For the text-containing cell, return its midpoint in (x, y) coordinate format. 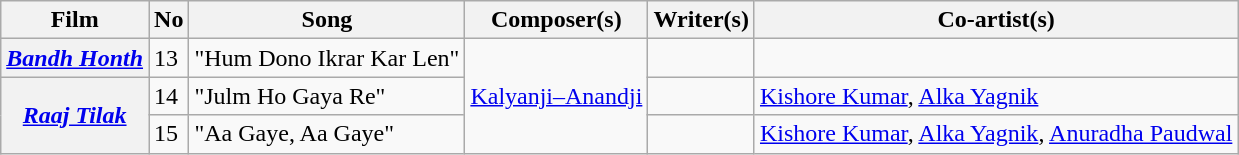
"Aa Gaye, Aa Gaye" (327, 134)
Kishore Kumar, Alka Yagnik (996, 96)
Song (327, 20)
Film (75, 20)
Co-artist(s) (996, 20)
13 (169, 58)
"Hum Dono Ikrar Kar Len" (327, 58)
Composer(s) (556, 20)
Bandh Honth (75, 58)
Kalyanji–Anandji (556, 96)
Writer(s) (702, 20)
Kishore Kumar, Alka Yagnik, Anuradha Paudwal (996, 134)
"Julm Ho Gaya Re" (327, 96)
14 (169, 96)
15 (169, 134)
No (169, 20)
Raaj Tilak (75, 115)
